Determine the (x, y) coordinate at the center of the cell enclosing the given text.  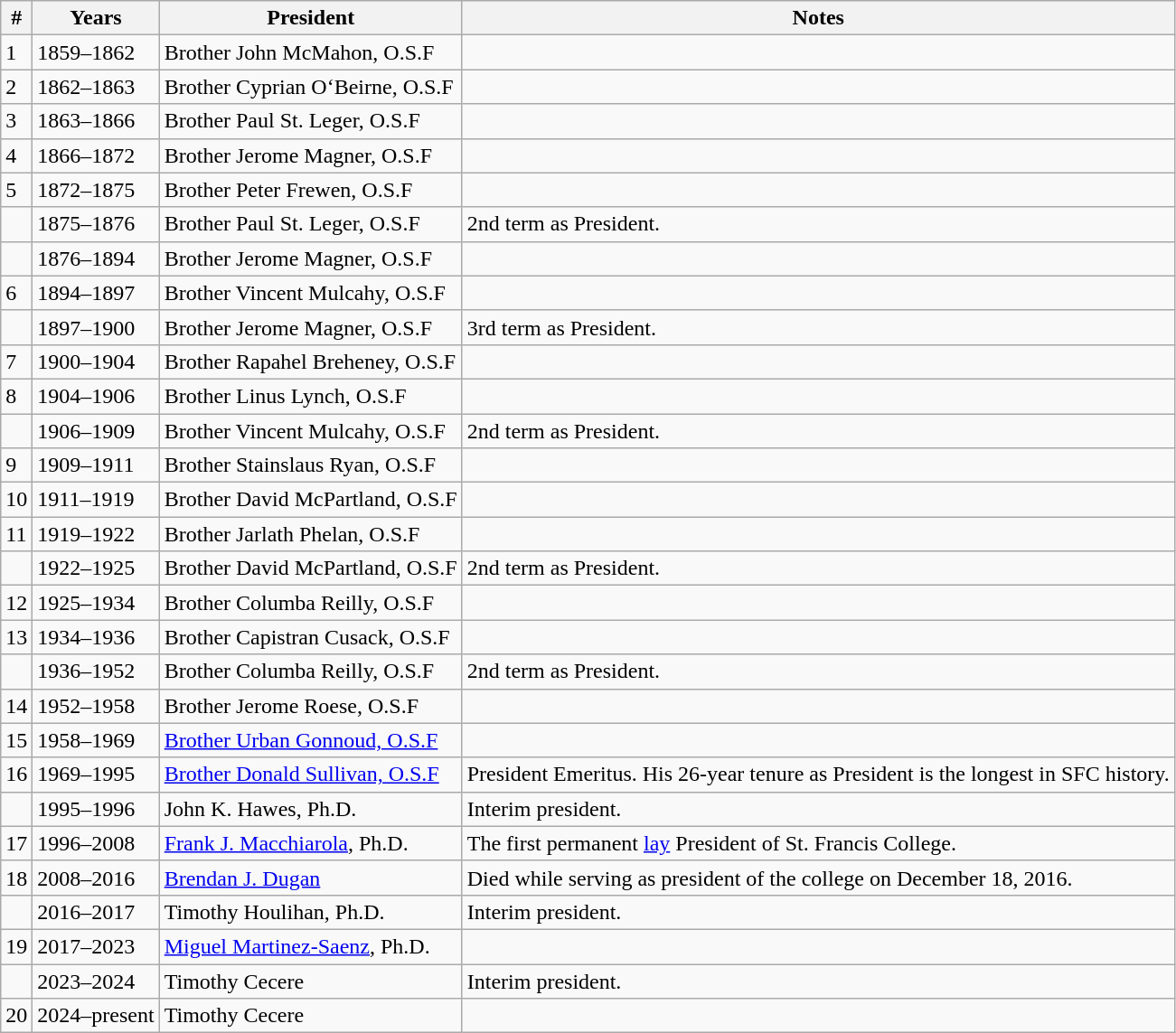
1969–1995 (96, 775)
Brother Jerome Roese, O.S.F (311, 706)
The first permanent lay President of St. Francis College. (818, 843)
1934–1936 (96, 637)
1897–1900 (96, 327)
1925–1934 (96, 603)
John K. Hawes, Ph.D. (311, 809)
1904–1906 (96, 396)
1894–1897 (96, 293)
Brother Rapahel Breheney, O.S.F (311, 362)
Brother Linus Lynch, O.S.F (311, 396)
1995–1996 (96, 809)
Brother Jarlath Phelan, O.S.F (311, 534)
Years (96, 18)
2024–present (96, 1016)
17 (16, 843)
Brother Capistran Cusack, O.S.F (311, 637)
1859–1862 (96, 52)
President Emeritus. His 26-year tenure as President is the longest in SFC history. (818, 775)
1909–1911 (96, 465)
7 (16, 362)
Brother Donald Sullivan, O.S.F (311, 775)
1906–1909 (96, 431)
Brother Urban Gonnoud, O.S.F (311, 740)
Brother John McMahon, O.S.F (311, 52)
Notes (818, 18)
1900–1904 (96, 362)
8 (16, 396)
1863–1866 (96, 121)
3rd term as President. (818, 327)
2017–2023 (96, 946)
6 (16, 293)
15 (16, 740)
1876–1894 (96, 258)
1872–1875 (96, 190)
12 (16, 603)
Died while serving as president of the college on December 18, 2016. (818, 878)
1952–1958 (96, 706)
1936–1952 (96, 671)
Brendan J. Dugan (311, 878)
Brother Cyprian O‘Beirne, O.S.F (311, 87)
2023–2024 (96, 981)
1919–1922 (96, 534)
President (311, 18)
Timothy Houlihan, Ph.D. (311, 912)
1862–1863 (96, 87)
Brother Stainslaus Ryan, O.S.F (311, 465)
2008–2016 (96, 878)
Brother Peter Frewen, O.S.F (311, 190)
1866–1872 (96, 155)
20 (16, 1016)
18 (16, 878)
3 (16, 121)
2016–2017 (96, 912)
4 (16, 155)
Miguel Martinez-Saenz, Ph.D. (311, 946)
Frank J. Macchiarola, Ph.D. (311, 843)
16 (16, 775)
1 (16, 52)
1911–1919 (96, 500)
# (16, 18)
5 (16, 190)
2 (16, 87)
9 (16, 465)
10 (16, 500)
1996–2008 (96, 843)
1922–1925 (96, 568)
13 (16, 637)
11 (16, 534)
14 (16, 706)
1875–1876 (96, 224)
1958–1969 (96, 740)
19 (16, 946)
